From the cell containing the given text, extract its center point as (X, Y) coordinate. 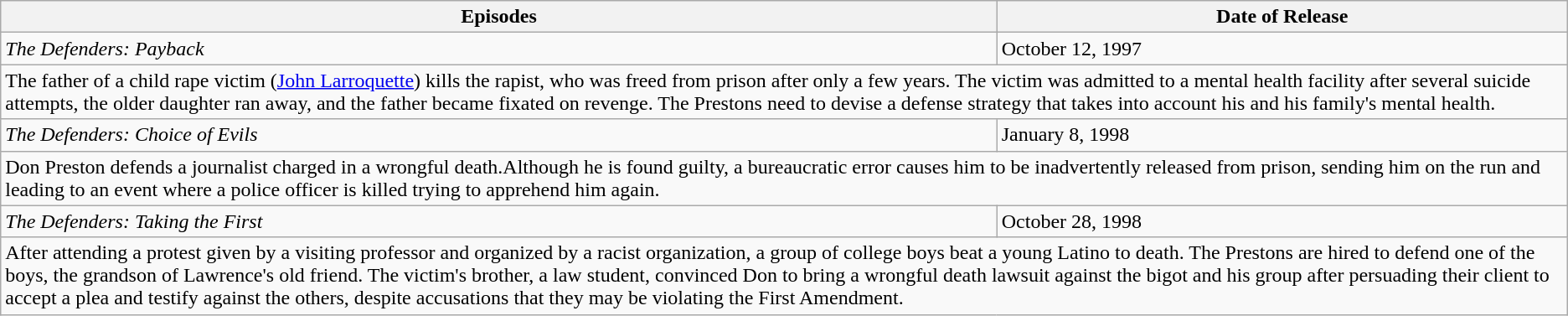
October 28, 1998 (1282, 221)
Date of Release (1282, 17)
January 8, 1998 (1282, 135)
The Defenders: Payback (499, 49)
October 12, 1997 (1282, 49)
The Defenders: Taking the First (499, 221)
Episodes (499, 17)
The Defenders: Choice of Evils (499, 135)
